Detect which cell encompasses the target text, then output its [x, y] center coordinate. 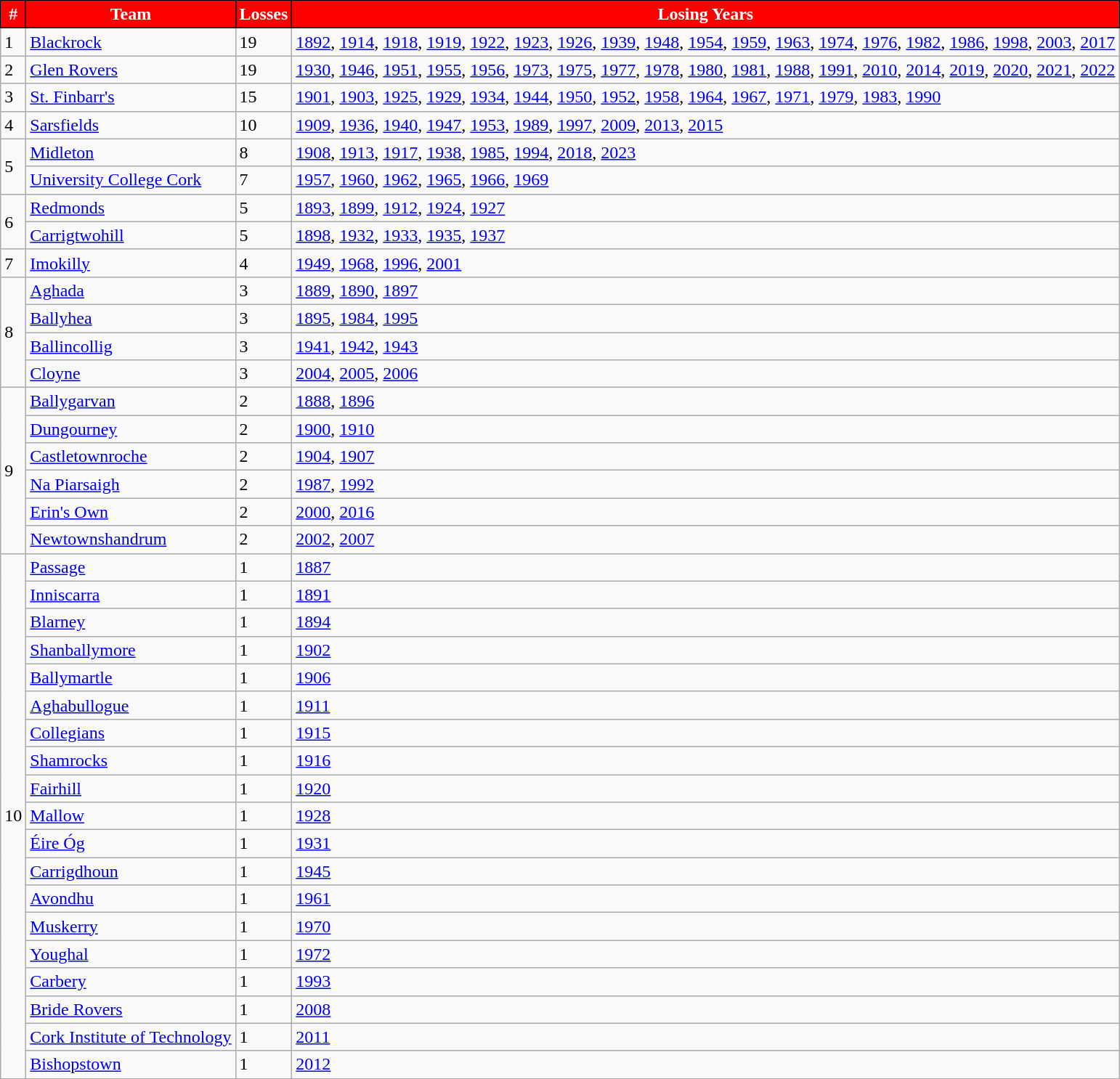
Passage [131, 567]
1895, 1984, 1995 [706, 318]
1970 [706, 927]
Sarsfields [131, 125]
# [13, 15]
Carrigdhoun [131, 871]
Mallow [131, 816]
Team [131, 15]
2002, 2007 [706, 539]
1908, 1913, 1917, 1938, 1985, 1994, 2018, 2023 [706, 152]
1900, 1910 [706, 429]
2008 [706, 1009]
1901, 1903, 1925, 1929, 1934, 1944, 1950, 1952, 1958, 1964, 1967, 1971, 1979, 1983, 1990 [706, 97]
Youghal [131, 954]
1920 [706, 788]
Cork Institute of Technology [131, 1037]
Ballymartle [131, 677]
1904, 1907 [706, 457]
1892, 1914, 1918, 1919, 1922, 1923, 1926, 1939, 1948, 1954, 1959, 1963, 1974, 1976, 1982, 1986, 1998, 2003, 2017 [706, 42]
Erin's Own [131, 512]
1915 [706, 733]
1889, 1890, 1897 [706, 290]
Avondhu [131, 899]
Dungourney [131, 429]
1941, 1942, 1943 [706, 346]
1911 [706, 705]
Cloyne [131, 374]
Na Piarsaigh [131, 484]
1928 [706, 816]
Muskerry [131, 927]
Inniscarra [131, 595]
9 [13, 471]
1961 [706, 899]
2004, 2005, 2006 [706, 374]
Redmonds [131, 208]
1887 [706, 567]
Ballincollig [131, 346]
1888, 1896 [706, 402]
Ballygarvan [131, 402]
Shamrocks [131, 760]
2011 [706, 1037]
2012 [706, 1064]
Losses [264, 15]
1902 [706, 650]
1898, 1932, 1933, 1935, 1937 [706, 235]
1945 [706, 871]
1894 [706, 622]
1987, 1992 [706, 484]
Carbery [131, 982]
Bishopstown [131, 1064]
1893, 1899, 1912, 1924, 1927 [706, 208]
Fairhill [131, 788]
1949, 1968, 1996, 2001 [706, 263]
1916 [706, 760]
2000, 2016 [706, 512]
St. Finbarr's [131, 97]
1957, 1960, 1962, 1965, 1966, 1969 [706, 180]
Ballyhea [131, 318]
Blackrock [131, 42]
1909, 1936, 1940, 1947, 1953, 1989, 1997, 2009, 2013, 2015 [706, 125]
Aghabullogue [131, 705]
Glen Rovers [131, 70]
1906 [706, 677]
Midleton [131, 152]
Éire Óg [131, 844]
1931 [706, 844]
1972 [706, 954]
1891 [706, 595]
Shanballymore [131, 650]
Collegians [131, 733]
Blarney [131, 622]
Castletownroche [131, 457]
1993 [706, 982]
6 [13, 221]
1930, 1946, 1951, 1955, 1956, 1973, 1975, 1977, 1978, 1980, 1981, 1988, 1991, 2010, 2014, 2019, 2020, 2021, 2022 [706, 70]
Bride Rovers [131, 1009]
Imokilly [131, 263]
Carrigtwohill [131, 235]
Losing Years [706, 15]
Newtownshandrum [131, 539]
University College Cork [131, 180]
Aghada [131, 290]
15 [264, 97]
